Extract the (X, Y) coordinate from the center of the cell holding the provided text.  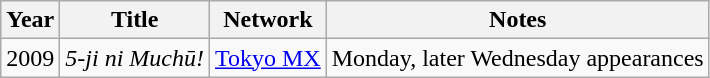
Title (135, 20)
Network (268, 20)
5-ji ni Muchū! (135, 58)
Tokyo MX (268, 58)
Notes (518, 20)
2009 (30, 58)
Year (30, 20)
Monday, later Wednesday appearances (518, 58)
